Extract the [X, Y] coordinate from the center of the cell holding the provided text.  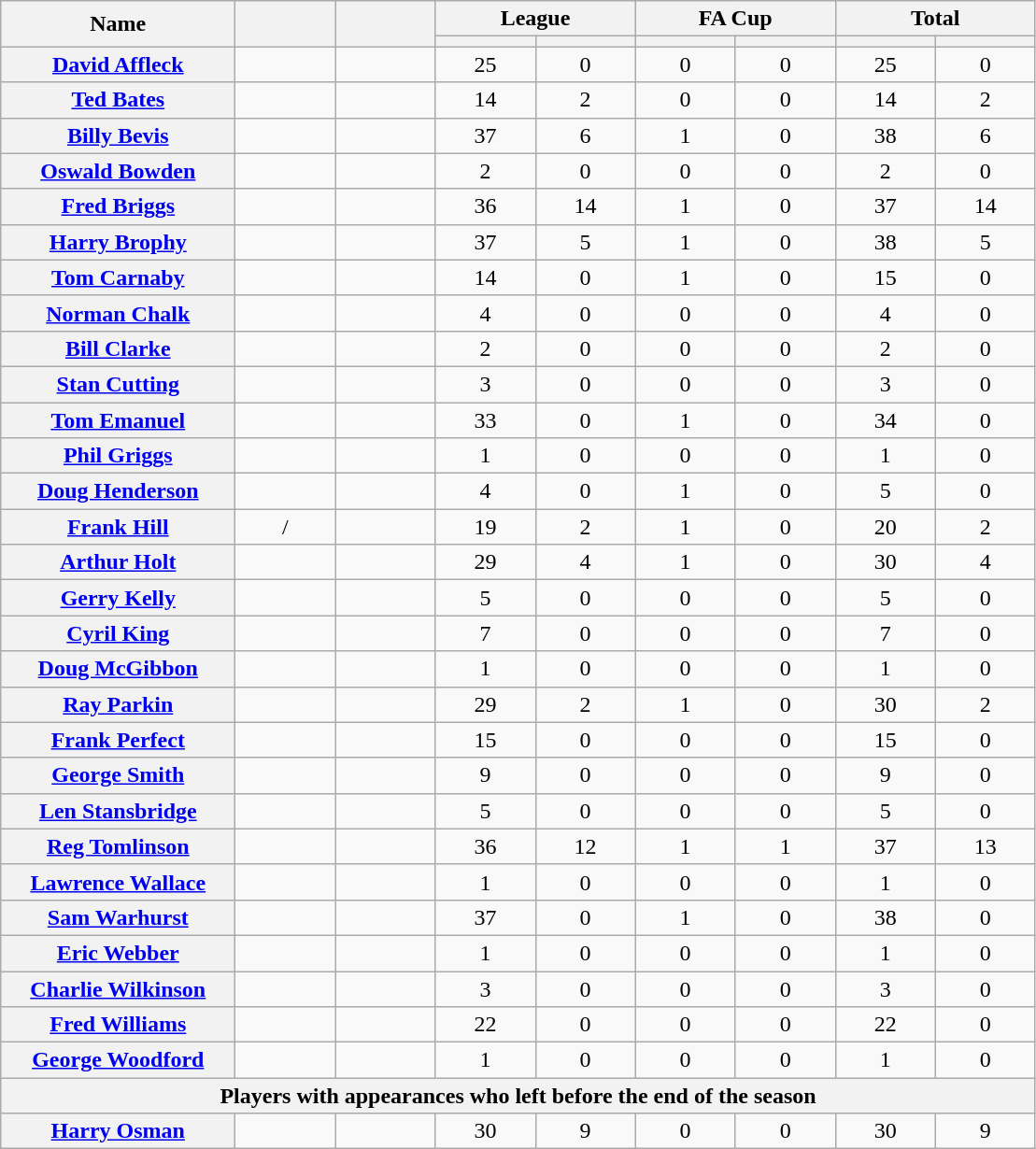
Oswald Bowden [118, 171]
Billy Bevis [118, 135]
Stan Cutting [118, 384]
Frank Hill [118, 527]
Name [118, 24]
FA Cup [735, 19]
Harry Osman [118, 1131]
Sam Warhurst [118, 917]
Harry Brophy [118, 242]
Fred Williams [118, 1025]
Charlie Wilkinson [118, 989]
Tom Carnaby [118, 277]
34 [886, 419]
Players with appearances who left before the end of the season [518, 1096]
Tom Emanuel [118, 419]
Cyril King [118, 633]
Eric Webber [118, 953]
Arthur Holt [118, 562]
/ [286, 527]
Ted Bates [118, 100]
Len Stansbridge [118, 811]
David Affleck [118, 64]
Bill Clarke [118, 348]
Gerry Kelly [118, 598]
Doug Henderson [118, 491]
Norman Chalk [118, 313]
League [535, 19]
Ray Parkin [118, 704]
Frank Perfect [118, 740]
13 [985, 846]
12 [585, 846]
Doug McGibbon [118, 669]
20 [886, 527]
George Smith [118, 775]
Total [935, 19]
George Woodford [118, 1060]
Phil Griggs [118, 456]
19 [486, 527]
33 [486, 419]
Lawrence Wallace [118, 882]
Reg Tomlinson [118, 846]
Fred Briggs [118, 206]
